Extract the (X, Y) coordinate from the center of the cell holding the provided text.  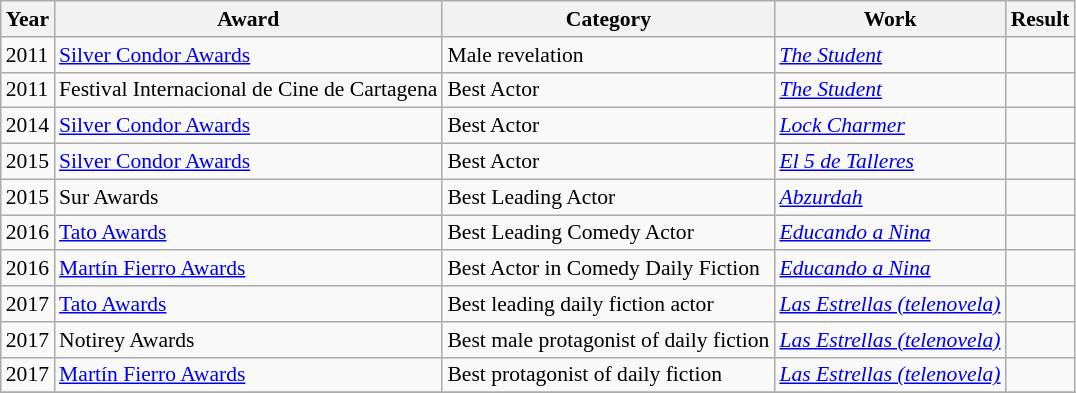
Best leading daily fiction actor (608, 304)
Festival Internacional de Cine de Cartagena (248, 90)
2014 (28, 126)
Notirey Awards (248, 340)
Male revelation (608, 55)
Work (890, 19)
Best Actor in Comedy Daily Fiction (608, 269)
Result (1040, 19)
Best protagonist of daily fiction (608, 375)
Best Leading Actor (608, 197)
El 5 de Talleres (890, 162)
Abzurdah (890, 197)
Sur Awards (248, 197)
Award (248, 19)
Year (28, 19)
Category (608, 19)
Best Leading Comedy Actor (608, 233)
Best male protagonist of daily fiction (608, 340)
Lock Charmer (890, 126)
